Search for the cell housing the specified text and yield its (X, Y) center coordinate. 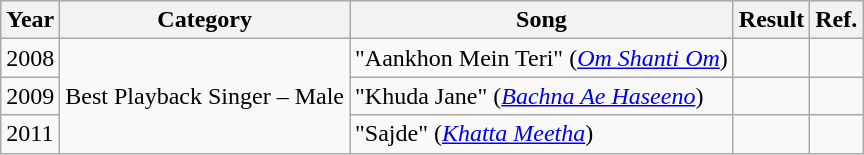
Result (771, 20)
2009 (30, 96)
Category (205, 20)
"Aankhon Mein Teri" (Om Shanti Om) (542, 58)
2008 (30, 58)
"Sajde" (Khatta Meetha) (542, 134)
Best Playback Singer – Male (205, 96)
2011 (30, 134)
Year (30, 20)
"Khuda Jane" (Bachna Ae Haseeno) (542, 96)
Ref. (836, 20)
Song (542, 20)
